Find where the given text appears and provide that cell's center as [X, Y] coordinate. 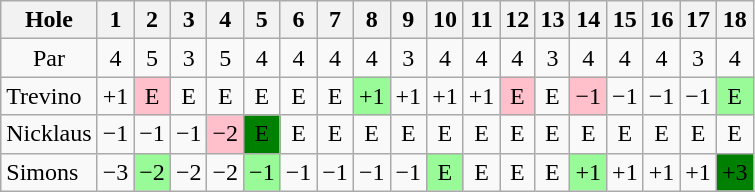
Par [49, 58]
12 [518, 20]
9 [408, 20]
1 [116, 20]
10 [446, 20]
Simons [49, 172]
+3 [734, 172]
15 [626, 20]
−3 [116, 172]
Trevino [49, 96]
2 [152, 20]
8 [372, 20]
7 [336, 20]
Nicklaus [49, 134]
16 [662, 20]
18 [734, 20]
11 [482, 20]
Hole [49, 20]
17 [698, 20]
14 [588, 20]
13 [552, 20]
6 [298, 20]
